For the text-containing cell, return its midpoint in (X, Y) coordinate format. 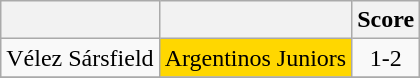
Score (386, 20)
1-2 (386, 58)
Argentinos Juniors (256, 58)
Vélez Sársfield (80, 58)
